Extract the [x, y] coordinate from the center of the cell holding the provided text.  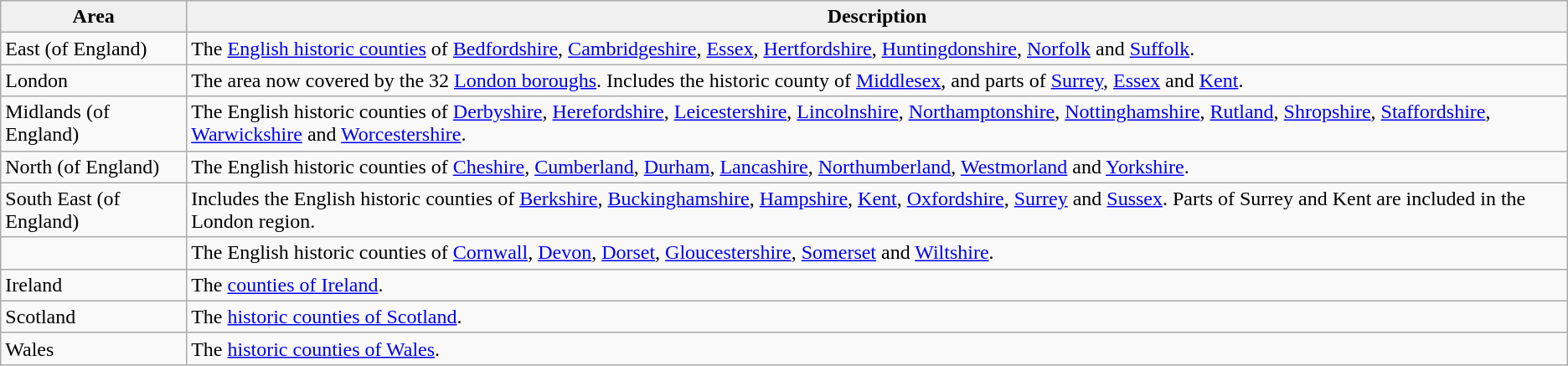
Ireland [94, 285]
The English historic counties of Cornwall, Devon, Dorset, Gloucestershire, Somerset and Wiltshire. [878, 253]
The area now covered by the 32 London boroughs. Includes the historic county of Middlesex, and parts of Surrey, Essex and Kent. [878, 80]
The counties of Ireland. [878, 285]
The historic counties of Wales. [878, 348]
The English historic counties of Cheshire, Cumberland, Durham, Lancashire, Northumberland, Westmorland and Yorkshire. [878, 167]
East (of England) [94, 49]
London [94, 80]
Wales [94, 348]
North (of England) [94, 167]
Scotland [94, 317]
Midlands (of England) [94, 124]
The historic counties of Scotland. [878, 317]
Description [878, 17]
South East (of England) [94, 209]
The English historic counties of Bedfordshire, Cambridgeshire, Essex, Hertfordshire, Huntingdonshire, Norfolk and Suffolk. [878, 49]
Area [94, 17]
